Detect which cell encompasses the target text, then output its (x, y) center coordinate. 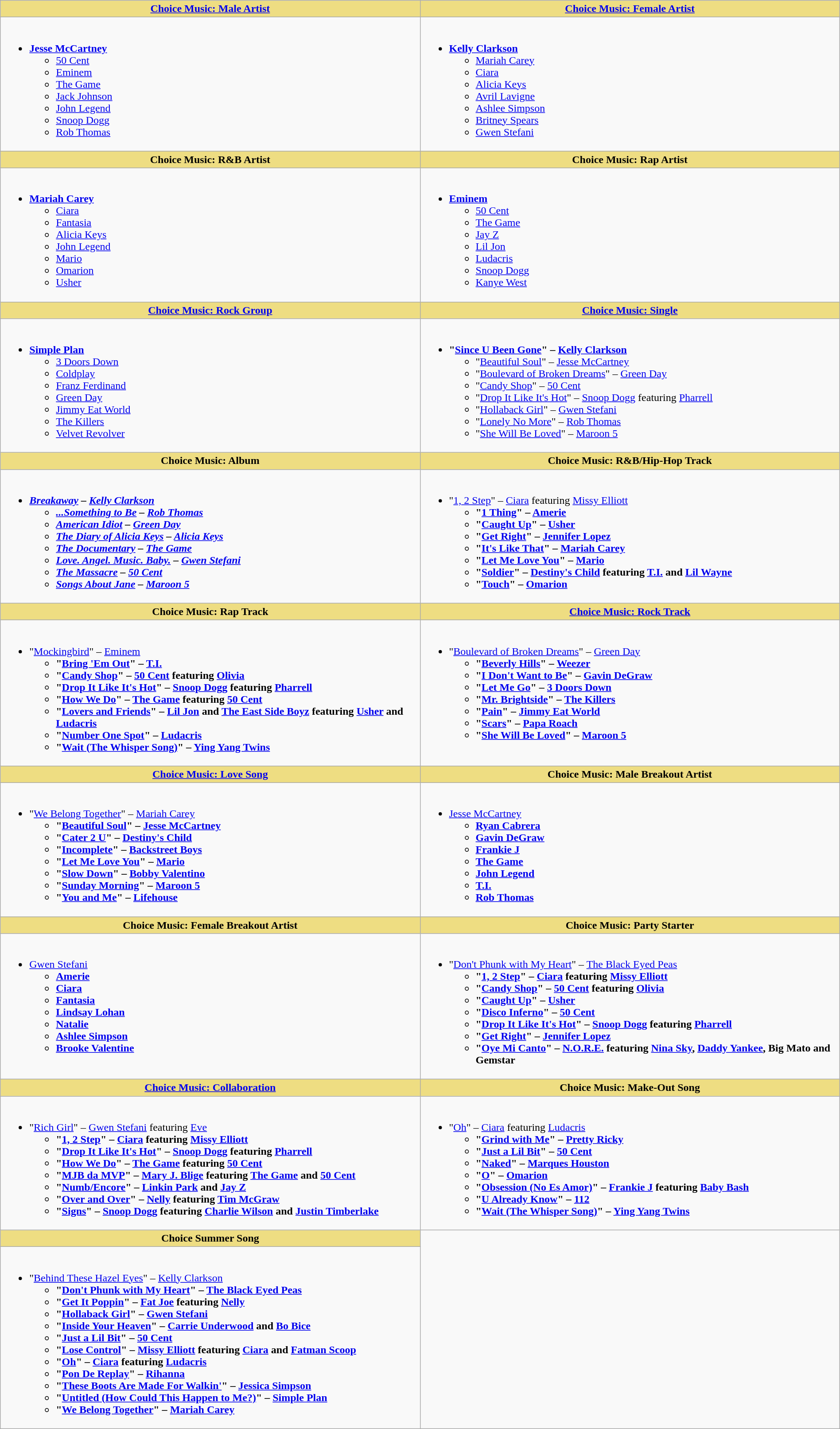
Choice Music: Make-Out Song (630, 1088)
Choice Music: Love Song (210, 774)
Choice Music: Male Artist (210, 9)
Choice Music: Male Breakout Artist (630, 774)
Choice Music: Female Artist (630, 9)
Mariah CareyCiaraFantasiaAlicia KeysJohn LegendMarioOmarionUsher (210, 235)
Kelly ClarksonMariah CareyCiaraAlicia KeysAvril LavigneAshlee SimpsonBritney SpearsGwen Stefani (630, 84)
Choice Music: Rock Group (210, 310)
Choice Music: Single (630, 310)
Jesse McCartney50 CentEminemThe GameJack JohnsonJohn LegendSnoop DoggRob Thomas (210, 84)
Gwen StefaniAmerieCiaraFantasiaLindsay LohanNatalieAshlee SimpsonBrooke Valentine (210, 1007)
Choice Music: Rap Artist (630, 160)
Simple Plan3 Doors DownColdplayFranz FerdinandGreen DayJimmy Eat WorldThe KillersVelvet Revolver (210, 385)
Choice Music: Rap Track (210, 611)
Jesse McCartneyRyan CabreraGavin DeGrawFrankie JThe GameJohn LegendT.I.Rob Thomas (630, 849)
Choice Music: Party Starter (630, 925)
Choice Music: R&B/Hip-Hop Track (630, 461)
Choice Music: Collaboration (210, 1088)
Choice Music: R&B Artist (210, 160)
Choice Summer Song (210, 1238)
Choice Music: Female Breakout Artist (210, 925)
Eminem50 CentThe GameJay ZLil JonLudacrisSnoop DoggKanye West (630, 235)
Choice Music: Rock Track (630, 611)
Choice Music: Album (210, 461)
